Find where the given text appears and provide that cell's center as (X, Y) coordinate. 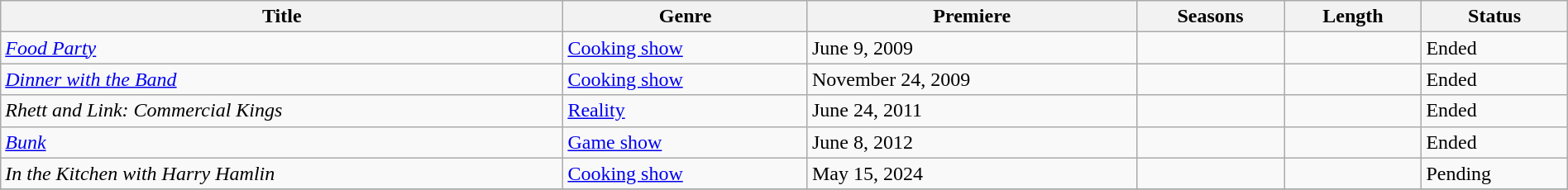
Dinner with the Band (282, 79)
Food Party (282, 48)
Game show (686, 142)
Premiere (972, 17)
June 9, 2009 (972, 48)
May 15, 2024 (972, 173)
Rhett and Link: Commercial Kings (282, 111)
Seasons (1211, 17)
June 24, 2011 (972, 111)
Genre (686, 17)
Status (1494, 17)
June 8, 2012 (972, 142)
Bunk (282, 142)
Length (1353, 17)
Reality (686, 111)
November 24, 2009 (972, 79)
Pending (1494, 173)
Title (282, 17)
In the Kitchen with Harry Hamlin (282, 173)
